Search for the cell housing the specified text and yield its (x, y) center coordinate. 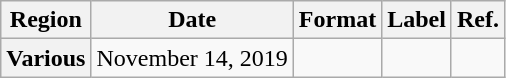
Label (417, 20)
Date (192, 20)
November 14, 2019 (192, 58)
Region (46, 20)
Ref. (478, 20)
Format (337, 20)
Various (46, 58)
